Scan for the cell matching the given text and deliver its (X, Y) coordinate at center. 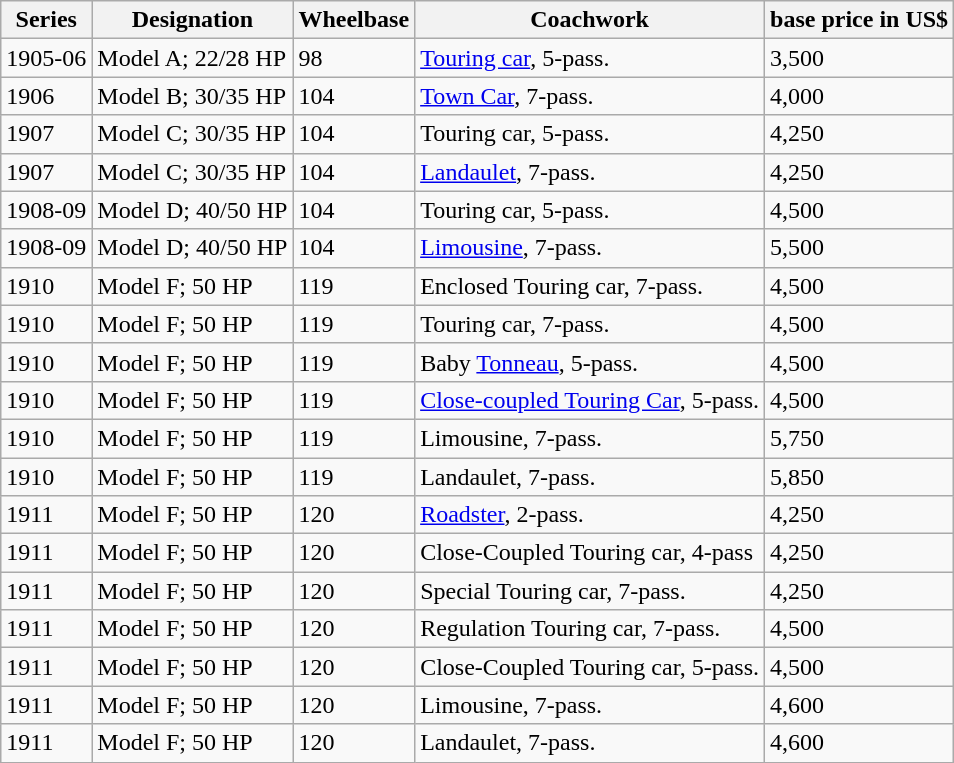
Roadster, 2-pass. (590, 515)
1905-06 (46, 58)
Close-coupled Touring Car, 5-pass. (590, 400)
98 (354, 58)
Special Touring car, 7-pass. (590, 591)
1906 (46, 96)
5,850 (860, 477)
3,500 (860, 58)
Wheelbase (354, 20)
base price in US$ (860, 20)
5,500 (860, 248)
5,750 (860, 438)
Regulation Touring car, 7-pass. (590, 629)
Close-Coupled Touring car, 5-pass. (590, 667)
Close-Coupled Touring car, 4-pass (590, 553)
Enclosed Touring car, 7-pass. (590, 286)
Series (46, 20)
Model B; 30/35 HP (192, 96)
Touring car, 7-pass. (590, 324)
Town Car, 7-pass. (590, 96)
Model A; 22/28 HP (192, 58)
Coachwork (590, 20)
4,000 (860, 96)
Designation (192, 20)
Baby Tonneau, 5-pass. (590, 362)
